Determine the (x, y) coordinate at the center of the cell enclosing the given text.  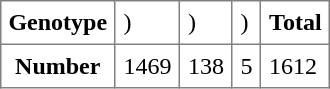
5 (246, 66)
Total (296, 23)
1469 (147, 66)
Number (58, 66)
1612 (296, 66)
138 (206, 66)
Genotype (58, 23)
